From the cell containing the given text, extract its center point as (X, Y) coordinate. 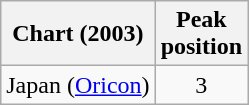
Japan (Oricon) (78, 85)
3 (201, 85)
Peakposition (201, 34)
Chart (2003) (78, 34)
